For the text-containing cell, return its midpoint in [x, y] coordinate format. 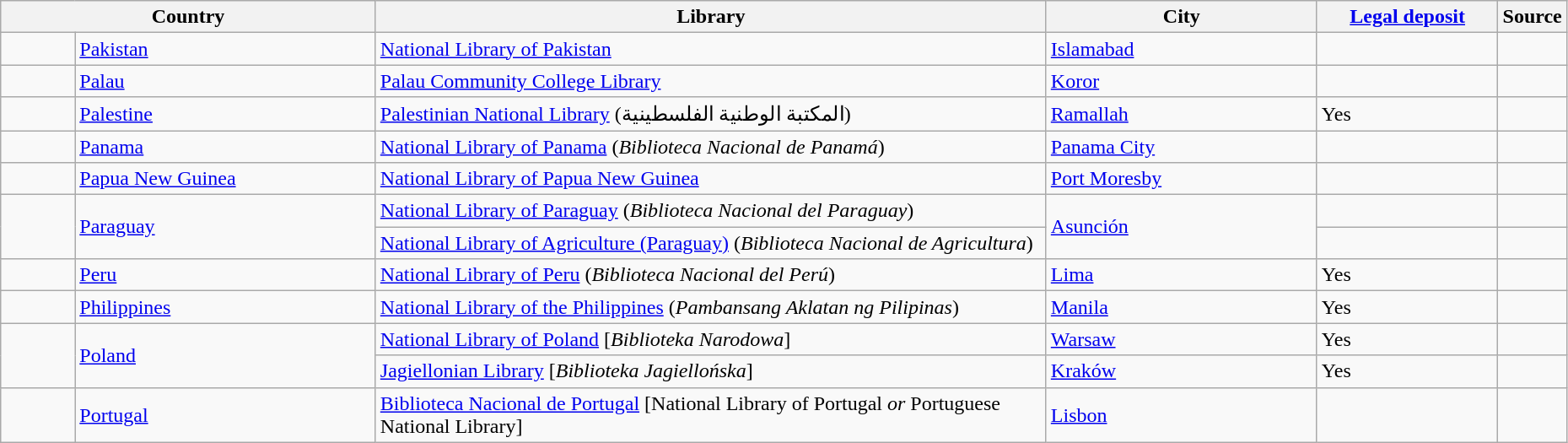
Lisbon [1181, 415]
Library [710, 17]
National Library of Paraguay (Biblioteca Nacional del Paraguay) [710, 211]
Manila [1181, 307]
Poland [226, 355]
Palau Community College Library [710, 81]
National Library of Poland [Biblioteka Narodowa] [710, 339]
Source [1532, 17]
Port Moresby [1181, 179]
Panama [226, 146]
Biblioteca Nacional de Portugal [National Library of Portugal or Portuguese National Library] [710, 415]
Kraków [1181, 371]
Panama City [1181, 146]
National Library of Pakistan [710, 49]
Paraguay [226, 227]
Ramallah [1181, 114]
Papua New Guinea [226, 179]
Legal deposit [1407, 17]
National Library of Papua New Guinea [710, 179]
National Library of Agriculture (Paraguay) (Biblioteca Nacional de Agricultura) [710, 243]
Jagiellonian Library [Biblioteka Jagiellońska] [710, 371]
Palau [226, 81]
National Library of the Philippines (Pambansang Aklatan ng Pilipinas) [710, 307]
Pakistan [226, 49]
National Library of Panama (Biblioteca Nacional de Panamá) [710, 146]
Palestinian National Library (المكتبة الوطنية الفلسطينية) [710, 114]
Country [189, 17]
Palestine [226, 114]
Peru [226, 275]
Portugal [226, 415]
Lima [1181, 275]
Warsaw [1181, 339]
Koror [1181, 81]
Philippines [226, 307]
City [1181, 17]
Asunción [1181, 227]
Islamabad [1181, 49]
National Library of Peru (Biblioteca Nacional del Perú) [710, 275]
